Capture the cell that displays the provided text and extract its (x, y) central coordinate. 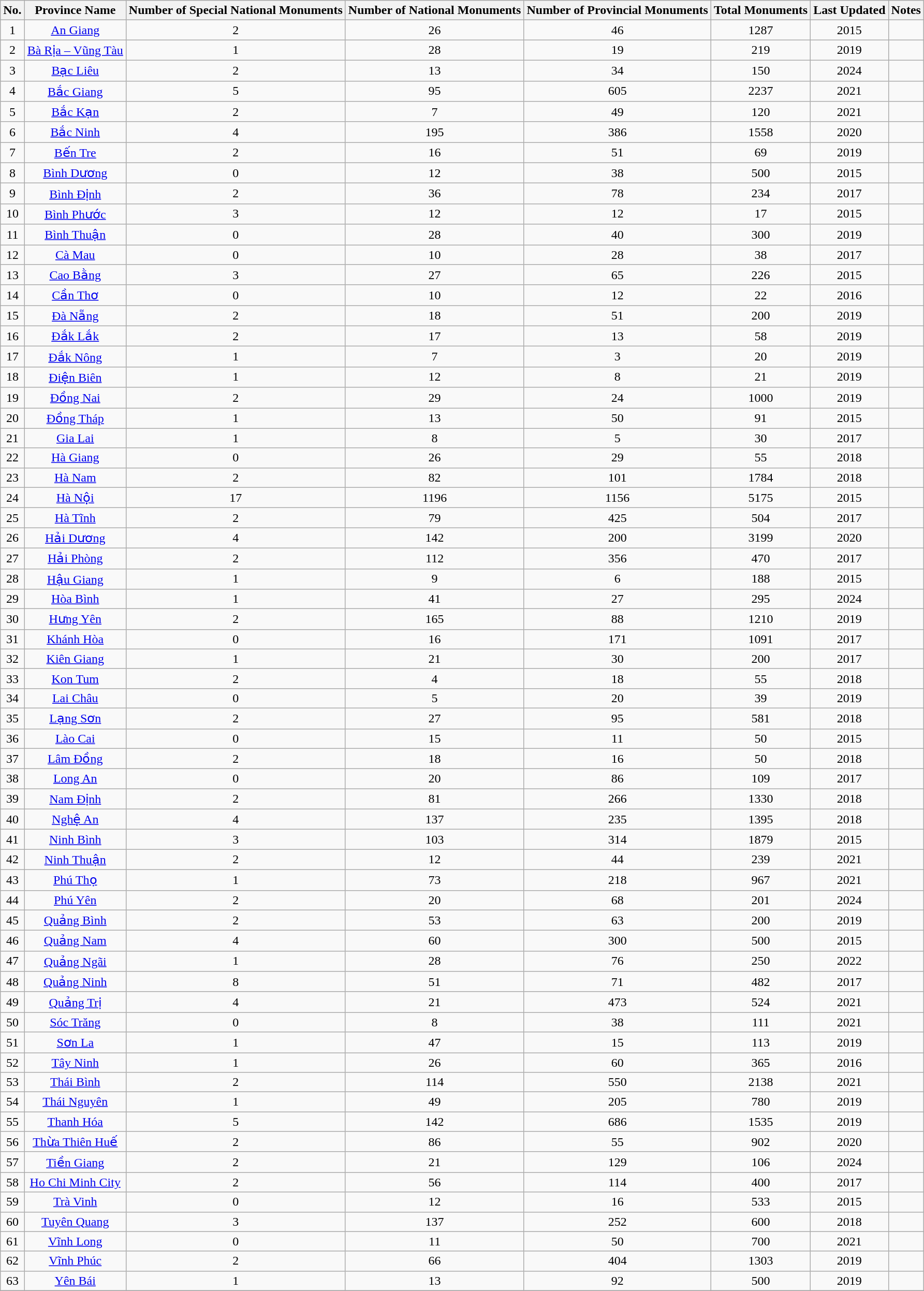
219 (760, 50)
76 (618, 961)
226 (760, 275)
Bến Tre (75, 153)
91 (760, 418)
252 (618, 1222)
205 (618, 1102)
386 (618, 132)
Yên Bái (75, 1281)
524 (760, 1002)
Bình Phước (75, 214)
Bạc Liêu (75, 70)
81 (435, 799)
1287 (760, 30)
Hà Tĩnh (75, 518)
425 (618, 518)
66 (435, 1261)
62 (12, 1261)
78 (618, 194)
Ho Chi Minh City (75, 1182)
Cà Mau (75, 254)
1784 (760, 477)
113 (760, 1042)
902 (760, 1142)
3199 (760, 538)
79 (435, 518)
106 (760, 1162)
129 (618, 1162)
111 (760, 1022)
Phú Thọ (75, 880)
Sóc Trăng (75, 1022)
235 (618, 819)
Cao Bằng (75, 275)
Nghệ An (75, 819)
Trà Vinh (75, 1202)
1210 (760, 619)
550 (618, 1082)
Ninh Thuận (75, 860)
54 (12, 1102)
Long An (75, 779)
2138 (760, 1082)
14 (12, 295)
2022 (849, 961)
1000 (760, 398)
5175 (760, 498)
Thái Bình (75, 1082)
48 (12, 982)
Điện Biên (75, 377)
1196 (435, 498)
165 (435, 619)
250 (760, 961)
82 (435, 477)
Number of Special National Monuments (236, 10)
Quảng Bình (75, 920)
686 (618, 1122)
Tiền Giang (75, 1162)
1303 (760, 1261)
Lâm Đồng (75, 759)
32 (12, 659)
An Giang (75, 30)
Notes (906, 10)
101 (618, 477)
Last Updated (849, 10)
1535 (760, 1122)
31 (12, 639)
Đồng Tháp (75, 418)
57 (12, 1162)
Hải Phòng (75, 558)
23 (12, 477)
473 (618, 1002)
Quảng Ninh (75, 982)
Hải Dương (75, 538)
Đắk Nông (75, 357)
239 (760, 860)
Quảng Nam (75, 941)
470 (760, 558)
1091 (760, 639)
Tuyên Quang (75, 1222)
Hưng Yên (75, 619)
68 (618, 900)
Total Monuments (760, 10)
Bình Thuận (75, 235)
65 (618, 275)
581 (760, 718)
Lai Châu (75, 698)
171 (618, 639)
Kon Tum (75, 678)
1395 (760, 819)
1156 (618, 498)
967 (760, 880)
52 (12, 1062)
Bắc Ninh (75, 132)
25 (12, 518)
37 (12, 759)
Lạng Sơn (75, 718)
365 (760, 1062)
Hà Giang (75, 458)
61 (12, 1241)
Number of National Monuments (435, 10)
Đồng Nai (75, 398)
Bắc Giang (75, 91)
42 (12, 860)
Tây Ninh (75, 1062)
Quảng Trị (75, 1002)
Cần Thơ (75, 295)
218 (618, 880)
59 (12, 1202)
780 (760, 1102)
356 (618, 558)
Hậu Giang (75, 579)
234 (760, 194)
Bình Định (75, 194)
Gia Lai (75, 438)
Thái Nguyên (75, 1102)
482 (760, 982)
73 (435, 880)
150 (760, 70)
Kiên Giang (75, 659)
Bắc Kạn (75, 112)
Bình Dương (75, 173)
195 (435, 132)
88 (618, 619)
Vĩnh Phúc (75, 1261)
266 (618, 799)
120 (760, 112)
Đà Nẵng (75, 316)
45 (12, 920)
533 (760, 1202)
504 (760, 518)
71 (618, 982)
400 (760, 1182)
92 (618, 1281)
605 (618, 91)
35 (12, 718)
109 (760, 779)
Thừa Thiên Huế (75, 1142)
Hà Nội (75, 498)
103 (435, 839)
Nam Định (75, 799)
Bà Rịa – Vũng Tàu (75, 50)
Quảng Ngãi (75, 961)
Province Name (75, 10)
700 (760, 1241)
No. (12, 10)
Hà Nam (75, 477)
295 (760, 599)
600 (760, 1222)
404 (618, 1261)
Phú Yên (75, 900)
314 (618, 839)
1879 (760, 839)
69 (760, 153)
Thanh Hóa (75, 1122)
1558 (760, 132)
Hòa Bình (75, 599)
33 (12, 678)
Sơn La (75, 1042)
188 (760, 579)
43 (12, 880)
112 (435, 558)
Vĩnh Long (75, 1241)
Number of Provincial Monuments (618, 10)
2237 (760, 91)
1330 (760, 799)
Khánh Hòa (75, 639)
Lào Cai (75, 738)
Ninh Bình (75, 839)
Đắk Lắk (75, 336)
201 (760, 900)
